Locate the cell with the specified text and output its [X, Y] center coordinate. 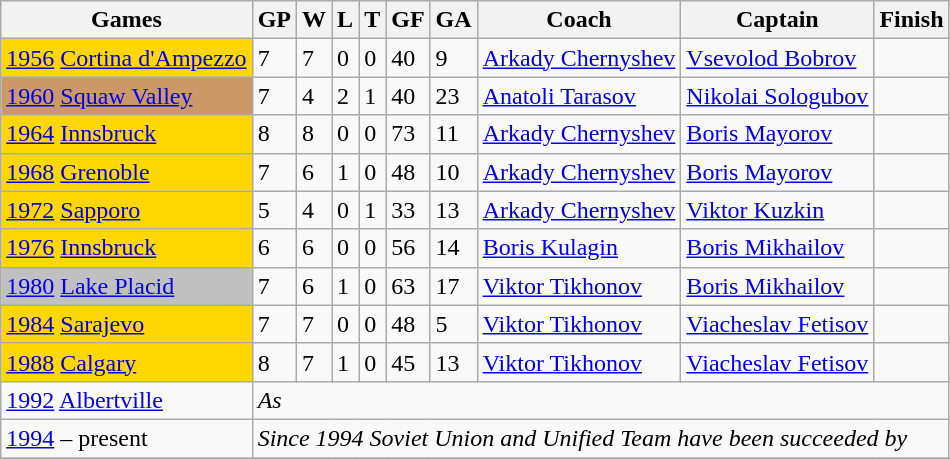
GP [274, 20]
Vsevolod Bobrov [778, 58]
Games [126, 20]
1956 Cortina d'Ampezzo [126, 58]
1964 Innsbruck [126, 134]
1968 Grenoble [126, 172]
10 [454, 172]
Anatoli Tarasov [579, 96]
2 [346, 96]
GF [408, 20]
73 [408, 134]
Finish [912, 20]
Coach [579, 20]
56 [408, 248]
9 [454, 58]
Viktor Kuzkin [778, 210]
63 [408, 286]
1988 Calgary [126, 362]
11 [454, 134]
1984 Sarajevo [126, 324]
Boris Kulagin [579, 248]
T [372, 20]
23 [454, 96]
1980 Lake Placid [126, 286]
45 [408, 362]
As [600, 400]
17 [454, 286]
GA [454, 20]
1960 Squaw Valley [126, 96]
Captain [778, 20]
L [346, 20]
1992 Albertville [126, 400]
Nikolai Sologubov [778, 96]
1994 – present [126, 438]
1972 Sapporo [126, 210]
1976 Innsbruck [126, 248]
14 [454, 248]
33 [408, 210]
Since 1994 Soviet Union and Unified Team have been succeeded by [600, 438]
W [314, 20]
